Search for the cell housing the specified text and yield its (X, Y) center coordinate. 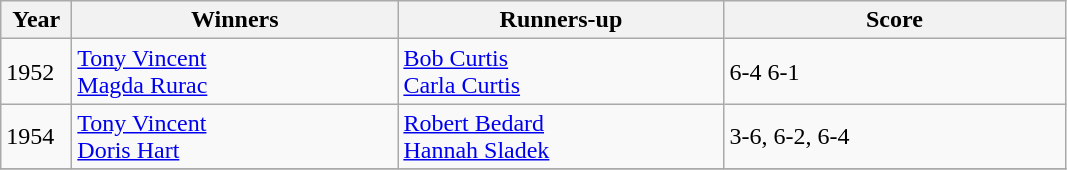
Year (36, 20)
Tony Vincent Doris Hart (235, 136)
1952 (36, 72)
6-4 6-1 (894, 72)
Bob Curtis Carla Curtis (561, 72)
Runners-up (561, 20)
Robert Bedard Hannah Sladek (561, 136)
1954 (36, 136)
Score (894, 20)
Tony Vincent Magda Rurac (235, 72)
3-6, 6-2, 6-4 (894, 136)
Winners (235, 20)
